Detect which cell encompasses the target text, then output its (X, Y) center coordinate. 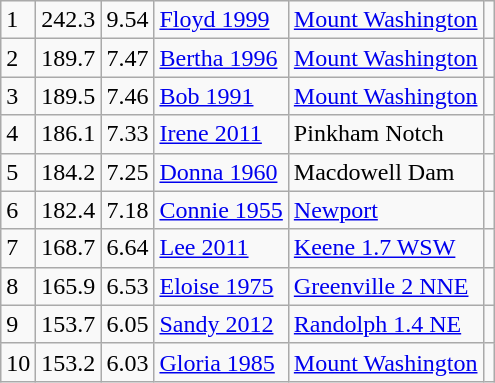
Sandy 2012 (221, 324)
189.5 (68, 96)
242.3 (68, 20)
10 (18, 362)
153.7 (68, 324)
186.1 (68, 134)
Bertha 1996 (221, 58)
Eloise 1975 (221, 286)
Greenville 2 NNE (386, 286)
4 (18, 134)
6.03 (128, 362)
Macdowell Dam (386, 172)
5 (18, 172)
6.64 (128, 248)
6.05 (128, 324)
Pinkham Notch (386, 134)
7.33 (128, 134)
Bob 1991 (221, 96)
184.2 (68, 172)
3 (18, 96)
Connie 1955 (221, 210)
Donna 1960 (221, 172)
153.2 (68, 362)
Lee 2011 (221, 248)
182.4 (68, 210)
6.53 (128, 286)
7.18 (128, 210)
168.7 (68, 248)
6 (18, 210)
Floyd 1999 (221, 20)
Gloria 1985 (221, 362)
8 (18, 286)
189.7 (68, 58)
Newport (386, 210)
1 (18, 20)
2 (18, 58)
165.9 (68, 286)
Irene 2011 (221, 134)
9.54 (128, 20)
7.47 (128, 58)
7 (18, 248)
9 (18, 324)
7.46 (128, 96)
Randolph 1.4 NE (386, 324)
7.25 (128, 172)
Keene 1.7 WSW (386, 248)
